Capture the cell that displays the provided text and extract its [X, Y] central coordinate. 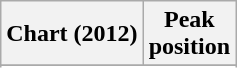
Chart (2012) [72, 34]
Peakposition [189, 34]
